For the text-containing cell, return its midpoint in [x, y] coordinate format. 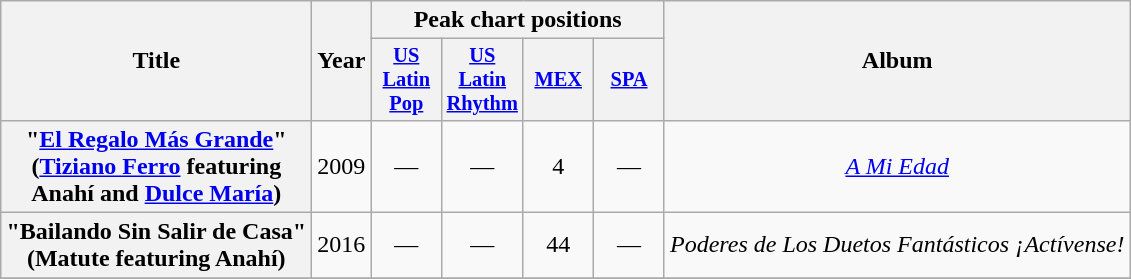
Album [896, 61]
"Bailando Sin Salir de Casa" (Matute featuring Anahí) [156, 246]
Poderes de Los Duetos Fantásticos ¡Actívense! [896, 246]
MEX [558, 80]
4 [558, 166]
44 [558, 246]
"El Regalo Más Grande" (Tiziano Ferro featuring Anahí and Dulce María) [156, 166]
Peak chart positions [518, 20]
US Latin Rhythm [482, 80]
US Latin Pop [406, 80]
Title [156, 61]
2009 [342, 166]
2016 [342, 246]
Year [342, 61]
SPA [630, 80]
A Mi Edad [896, 166]
